Search for the cell housing the specified text and yield its (x, y) center coordinate. 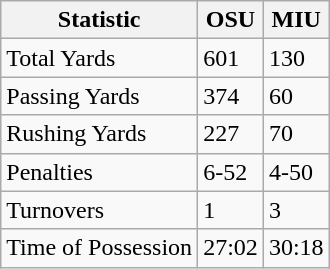
Turnovers (100, 210)
3 (296, 210)
130 (296, 58)
Time of Possession (100, 248)
Total Yards (100, 58)
374 (231, 96)
27:02 (231, 248)
Statistic (100, 20)
70 (296, 134)
Rushing Yards (100, 134)
OSU (231, 20)
227 (231, 134)
601 (231, 58)
Penalties (100, 172)
6-52 (231, 172)
MIU (296, 20)
4-50 (296, 172)
60 (296, 96)
30:18 (296, 248)
Passing Yards (100, 96)
1 (231, 210)
